Determine the [x, y] coordinate at the center of the cell enclosing the given text.  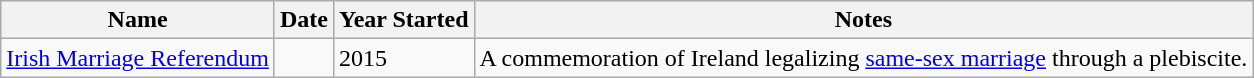
Year Started [404, 20]
Name [138, 20]
Date [304, 20]
A commemoration of Ireland legalizing same-sex marriage through a plebiscite. [864, 58]
2015 [404, 58]
Notes [864, 20]
Irish Marriage Referendum [138, 58]
